Detect which cell encompasses the target text, then output its [x, y] center coordinate. 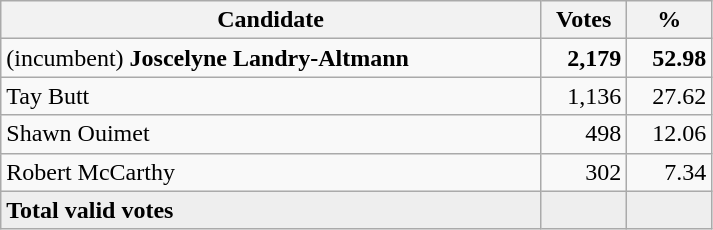
% [670, 20]
302 [583, 172]
(incumbent) Joscelyne Landry-Altmann [271, 58]
Candidate [271, 20]
12.06 [670, 134]
52.98 [670, 58]
Tay Butt [271, 96]
Votes [583, 20]
Shawn Ouimet [271, 134]
Robert McCarthy [271, 172]
Total valid votes [271, 210]
1,136 [583, 96]
7.34 [670, 172]
498 [583, 134]
27.62 [670, 96]
2,179 [583, 58]
